Capture the cell that displays the provided text and extract its (x, y) central coordinate. 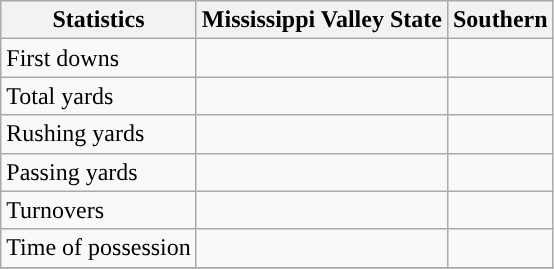
Southern (500, 20)
Time of possession (99, 248)
Turnovers (99, 210)
Total yards (99, 96)
Passing yards (99, 172)
First downs (99, 58)
Statistics (99, 20)
Rushing yards (99, 134)
Mississippi Valley State (322, 20)
